Find where the given text appears and provide that cell's center as (X, Y) coordinate. 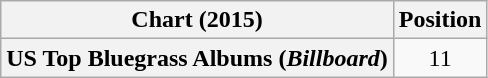
11 (440, 58)
US Top Bluegrass Albums (Billboard) (198, 58)
Chart (2015) (198, 20)
Position (440, 20)
